Capture the cell that displays the provided text and extract its (x, y) central coordinate. 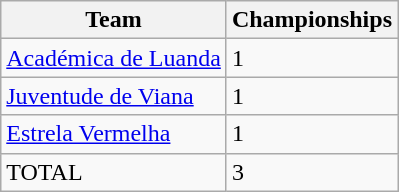
Juventude de Viana (114, 96)
Championships (312, 20)
TOTAL (114, 172)
3 (312, 172)
Académica de Luanda (114, 58)
Estrela Vermelha (114, 134)
Team (114, 20)
